Identify which cell holds the provided text, then report its [X, Y] central coordinate. 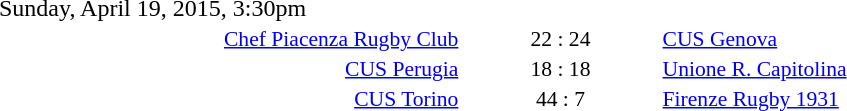
22 : 24 [560, 38]
18 : 18 [560, 68]
